Detect which cell encompasses the target text, then output its (X, Y) center coordinate. 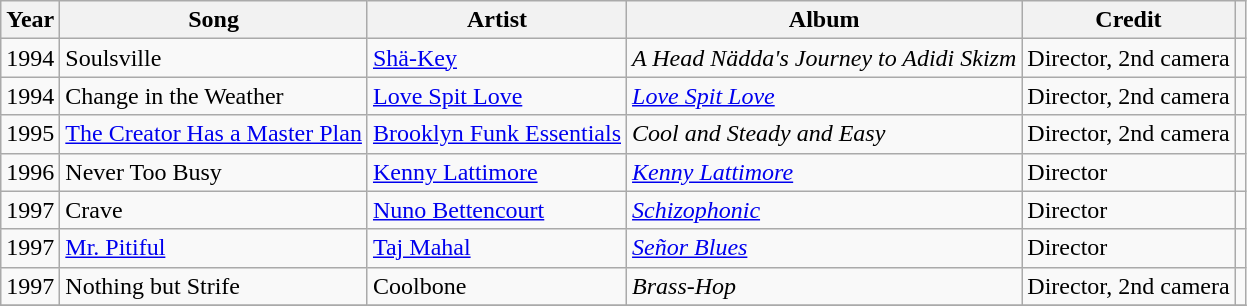
Coolbone (496, 286)
Mr. Pitiful (214, 248)
A Head Nädda's Journey to Adidi Skizm (824, 58)
The Creator Has a Master Plan (214, 134)
Never Too Busy (214, 172)
Brooklyn Funk Essentials (496, 134)
Nuno Bettencourt (496, 210)
Nothing but Strife (214, 286)
Song (214, 20)
Change in the Weather (214, 96)
1996 (30, 172)
Credit (1128, 20)
Shä-Key (496, 58)
1995 (30, 134)
Soulsville (214, 58)
Cool and Steady and Easy (824, 134)
Brass-Hop (824, 286)
Year (30, 20)
Taj Mahal (496, 248)
Album (824, 20)
Schizophonic (824, 210)
Crave (214, 210)
Señor Blues (824, 248)
Artist (496, 20)
